For the text-containing cell, return its midpoint in [x, y] coordinate format. 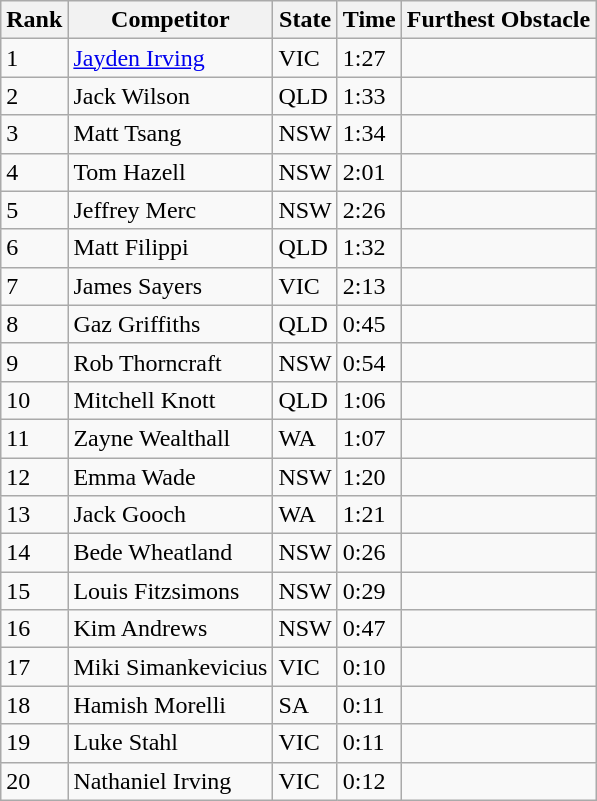
0:45 [369, 324]
1:20 [369, 477]
4 [34, 172]
16 [34, 629]
Tom Hazell [170, 172]
2 [34, 96]
Louis Fitzsimons [170, 591]
2:01 [369, 172]
Matt Tsang [170, 134]
2:13 [369, 286]
0:29 [369, 591]
5 [34, 210]
1:33 [369, 96]
Rob Thorncraft [170, 362]
0:47 [369, 629]
0:12 [369, 781]
Miki Simankevicius [170, 667]
18 [34, 705]
Zayne Wealthall [170, 438]
Mitchell Knott [170, 400]
State [305, 20]
20 [34, 781]
Jeffrey Merc [170, 210]
14 [34, 553]
3 [34, 134]
11 [34, 438]
Gaz Griffiths [170, 324]
2:26 [369, 210]
Rank [34, 20]
1 [34, 58]
1:34 [369, 134]
Furthest Obstacle [498, 20]
6 [34, 248]
7 [34, 286]
19 [34, 743]
Hamish Morelli [170, 705]
13 [34, 515]
0:54 [369, 362]
Luke Stahl [170, 743]
Matt Filippi [170, 248]
1:32 [369, 248]
1:06 [369, 400]
James Sayers [170, 286]
0:10 [369, 667]
Emma Wade [170, 477]
12 [34, 477]
1:27 [369, 58]
Competitor [170, 20]
8 [34, 324]
17 [34, 667]
Time [369, 20]
Nathaniel Irving [170, 781]
Jack Wilson [170, 96]
Kim Andrews [170, 629]
10 [34, 400]
Jayden Irving [170, 58]
0:26 [369, 553]
15 [34, 591]
Jack Gooch [170, 515]
9 [34, 362]
Bede Wheatland [170, 553]
1:21 [369, 515]
1:07 [369, 438]
SA [305, 705]
